For the text-containing cell, return its midpoint in [x, y] coordinate format. 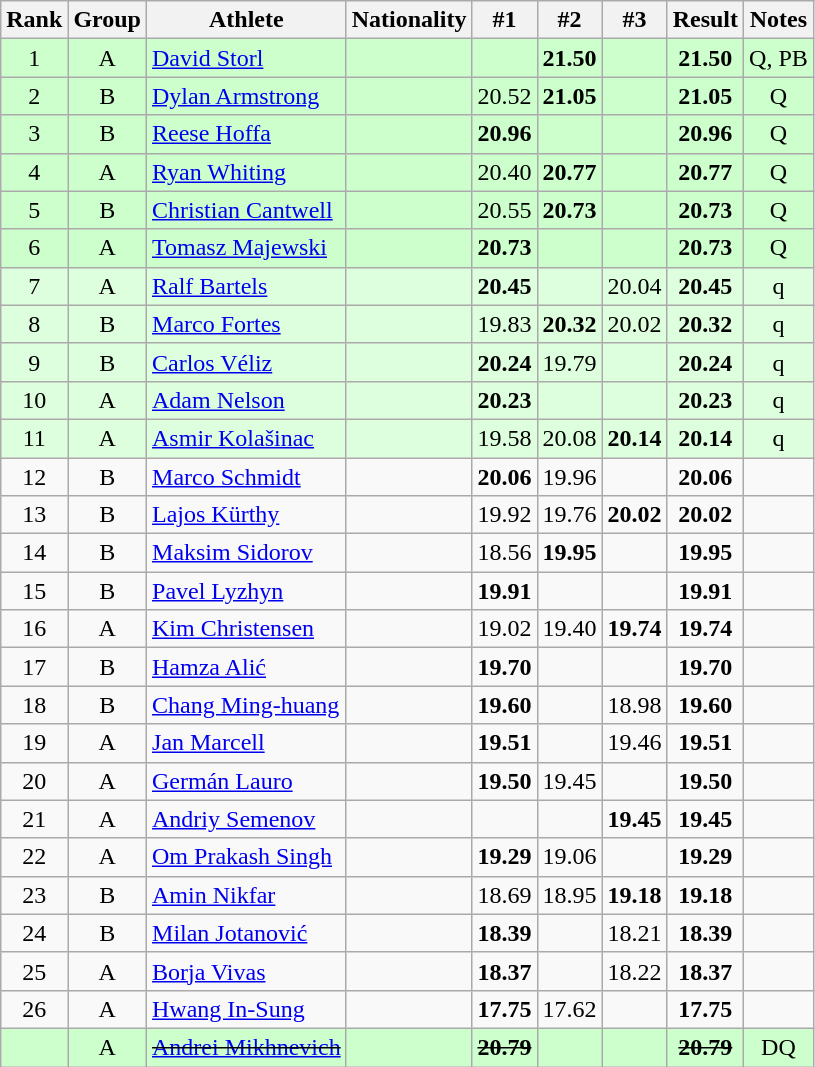
Jan Marcell [247, 743]
Hwang In-Sung [247, 1009]
26 [34, 1009]
Group [108, 20]
Germán Lauro [247, 781]
Dylan Armstrong [247, 96]
Rank [34, 20]
9 [34, 362]
Nationality [409, 20]
Om Prakash Singh [247, 857]
6 [34, 248]
18 [34, 705]
3 [34, 134]
Kim Christensen [247, 629]
12 [34, 477]
Amin Nikfar [247, 895]
20.08 [570, 438]
18.95 [570, 895]
1 [34, 58]
23 [34, 895]
18.98 [634, 705]
25 [34, 971]
19.40 [570, 629]
Reese Hoffa [247, 134]
Andrei Mikhnevich [247, 1047]
18.56 [504, 553]
17 [34, 667]
18.21 [634, 933]
4 [34, 172]
20.40 [504, 172]
20.55 [504, 210]
Q, PB [779, 58]
Hamza Alić [247, 667]
16 [34, 629]
Asmir Kolašinac [247, 438]
19.46 [634, 743]
Athlete [247, 20]
19 [34, 743]
Andriy Semenov [247, 819]
19.92 [504, 515]
Lajos Kürthy [247, 515]
20.04 [634, 286]
19.83 [504, 324]
Marco Fortes [247, 324]
#1 [504, 20]
Chang Ming-huang [247, 705]
David Storl [247, 58]
17.62 [570, 1009]
Adam Nelson [247, 400]
19.06 [570, 857]
Maksim Sidorov [247, 553]
Marco Schmidt [247, 477]
19.76 [570, 515]
Borja Vivas [247, 971]
18.22 [634, 971]
13 [34, 515]
Christian Cantwell [247, 210]
Notes [779, 20]
15 [34, 591]
8 [34, 324]
7 [34, 286]
14 [34, 553]
Ralf Bartels [247, 286]
Milan Jotanović [247, 933]
18.69 [504, 895]
#2 [570, 20]
11 [34, 438]
19.79 [570, 362]
20.52 [504, 96]
5 [34, 210]
20 [34, 781]
#3 [634, 20]
19.96 [570, 477]
2 [34, 96]
21 [34, 819]
10 [34, 400]
19.02 [504, 629]
Carlos Véliz [247, 362]
19.58 [504, 438]
DQ [779, 1047]
Result [705, 20]
Pavel Lyzhyn [247, 591]
22 [34, 857]
Tomasz Majewski [247, 248]
Ryan Whiting [247, 172]
24 [34, 933]
